Extract the (x, y) coordinate from the center of the cell holding the provided text.  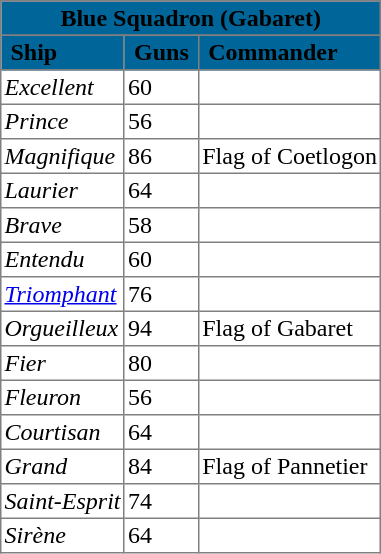
74 (161, 501)
Brave (63, 225)
86 (161, 156)
76 (161, 294)
94 (161, 328)
Saint-Esprit (63, 501)
Commander (289, 52)
Flag of Gabaret (289, 328)
Flag of Pannetier (289, 466)
Guns (161, 52)
Ship (63, 52)
Excellent (63, 87)
Entendu (63, 259)
Blue Squadron (Gabaret) (191, 18)
Courtisan (63, 432)
Flag of Coetlogon (289, 156)
Sirène (63, 535)
80 (161, 363)
Prince (63, 121)
58 (161, 225)
Magnifique (63, 156)
Triomphant (63, 294)
Laurier (63, 190)
Fleuron (63, 397)
Orgueilleux (63, 328)
Fier (63, 363)
Grand (63, 466)
84 (161, 466)
